Output the (x, y) coordinate of the center of the cell containing the given text.  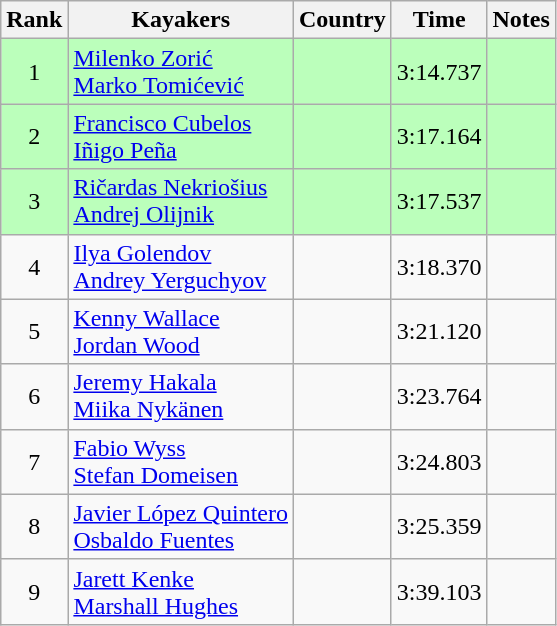
3 (34, 202)
3:18.370 (439, 266)
Rank (34, 20)
7 (34, 462)
Ilya GolendovAndrey Yerguchyov (181, 266)
Jarett KenkeMarshall Hughes (181, 592)
2 (34, 136)
Country (343, 20)
Kenny WallaceJordan Wood (181, 332)
Jeremy HakalaMiika Nykänen (181, 396)
Francisco CubelosIñigo Peña (181, 136)
3:14.737 (439, 72)
Kayakers (181, 20)
3:21.120 (439, 332)
3:39.103 (439, 592)
5 (34, 332)
3:17.164 (439, 136)
Javier López QuinteroOsbaldo Fuentes (181, 526)
4 (34, 266)
1 (34, 72)
6 (34, 396)
3:17.537 (439, 202)
9 (34, 592)
Fabio WyssStefan Domeisen (181, 462)
Time (439, 20)
8 (34, 526)
Milenko ZorićMarko Tomićević (181, 72)
Notes (521, 20)
3:24.803 (439, 462)
3:23.764 (439, 396)
Ričardas NekriošiusAndrej Olijnik (181, 202)
3:25.359 (439, 526)
